For the text-containing cell, return its midpoint in [X, Y] coordinate format. 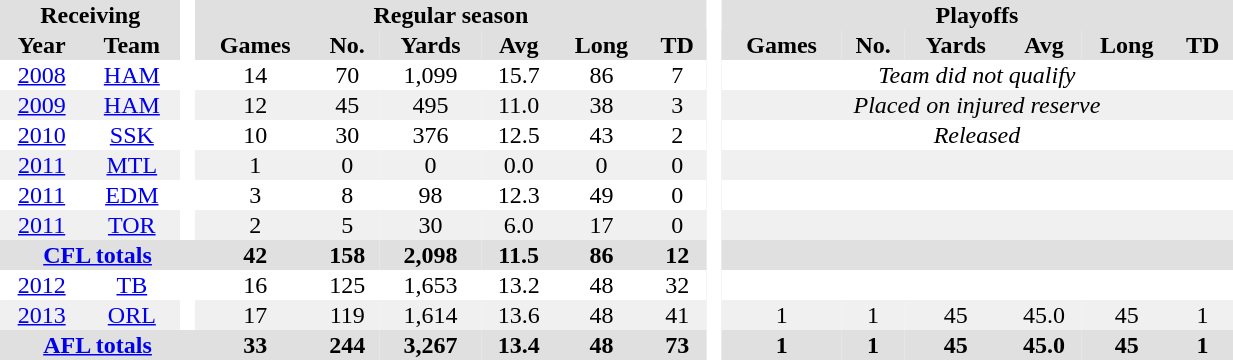
244 [347, 345]
98 [430, 195]
376 [430, 135]
CFL totals [98, 255]
2013 [42, 315]
12.5 [518, 135]
15.7 [518, 75]
495 [430, 105]
16 [255, 285]
TOR [132, 225]
Regular season [451, 15]
73 [676, 345]
158 [347, 255]
1,614 [430, 315]
AFL totals [98, 345]
11.5 [518, 255]
43 [601, 135]
13.2 [518, 285]
8 [347, 195]
MTL [132, 165]
Placed on injured reserve [978, 105]
2010 [42, 135]
13.4 [518, 345]
41 [676, 315]
TB [132, 285]
1,653 [430, 285]
13.6 [518, 315]
6.0 [518, 225]
2009 [42, 105]
SSK [132, 135]
14 [255, 75]
11.0 [518, 105]
10 [255, 135]
1,099 [430, 75]
Playoffs [978, 15]
119 [347, 315]
EDM [132, 195]
Team did not qualify [978, 75]
42 [255, 255]
Released [978, 135]
33 [255, 345]
7 [676, 75]
49 [601, 195]
70 [347, 75]
Team [132, 45]
38 [601, 105]
32 [676, 285]
2008 [42, 75]
Receiving [90, 15]
2012 [42, 285]
ORL [132, 315]
2,098 [430, 255]
5 [347, 225]
Year [42, 45]
125 [347, 285]
3,267 [430, 345]
12.3 [518, 195]
0.0 [518, 165]
